For the text-containing cell, return its midpoint in [X, Y] coordinate format. 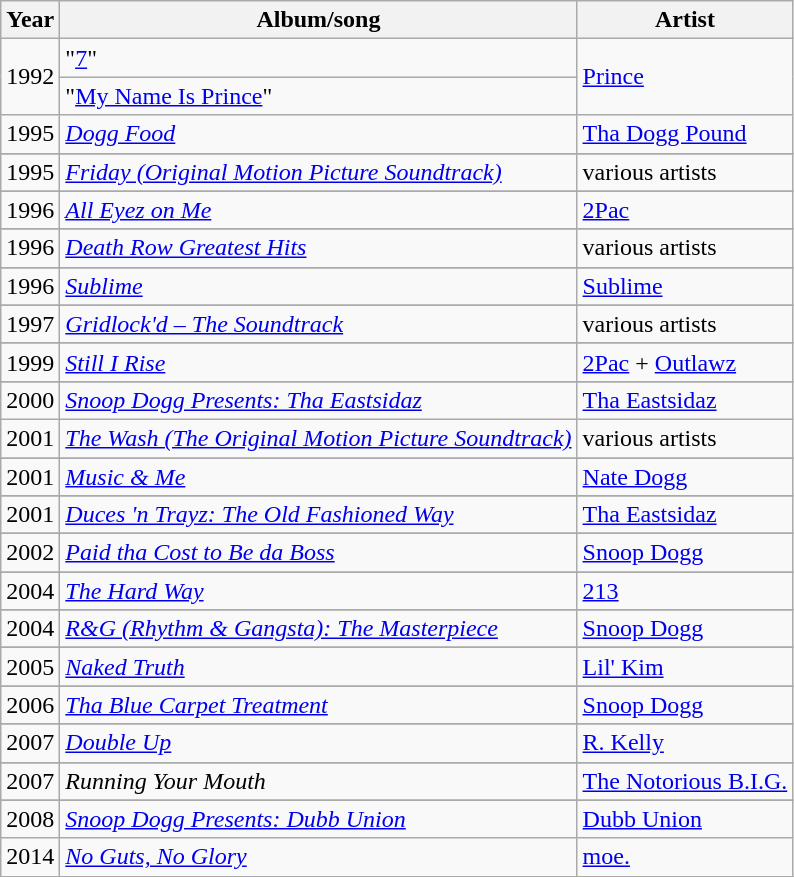
Artist [685, 20]
Snoop Dogg Presents: Tha Eastsidaz [318, 400]
Dogg Food [318, 134]
The Notorious B.I.G. [685, 781]
1997 [30, 324]
The Wash (The Original Motion Picture Soundtrack) [318, 438]
Naked Truth [318, 667]
Year [30, 20]
1999 [30, 362]
R. Kelly [685, 743]
2005 [30, 667]
Gridlock'd – The Soundtrack [318, 324]
The Hard Way [318, 591]
All Eyez on Me [318, 210]
Snoop Dogg Presents: Dubb Union [318, 819]
2006 [30, 705]
Double Up [318, 743]
Friday (Original Motion Picture Soundtrack) [318, 172]
Dubb Union [685, 819]
Still I Rise [318, 362]
R&G (Rhythm & Gangsta): The Masterpiece [318, 629]
moe. [685, 857]
Paid tha Cost to Be da Boss [318, 553]
Music & Me [318, 477]
Album/song [318, 20]
Tha Blue Carpet Treatment [318, 705]
Lil' Kim [685, 667]
2Pac [685, 210]
No Guts, No Glory [318, 857]
2002 [30, 553]
"7" [318, 58]
2000 [30, 400]
"My Name Is Prince" [318, 96]
2014 [30, 857]
Duces 'n Trayz: The Old Fashioned Way [318, 515]
1992 [30, 77]
Death Row Greatest Hits [318, 248]
Nate Dogg [685, 477]
Tha Dogg Pound [685, 134]
Running Your Mouth [318, 781]
213 [685, 591]
2008 [30, 819]
Prince [685, 77]
2Pac + Outlawz [685, 362]
